Pinpoint the cell where the given text exists, returning its (x, y) midpoint coordinate. 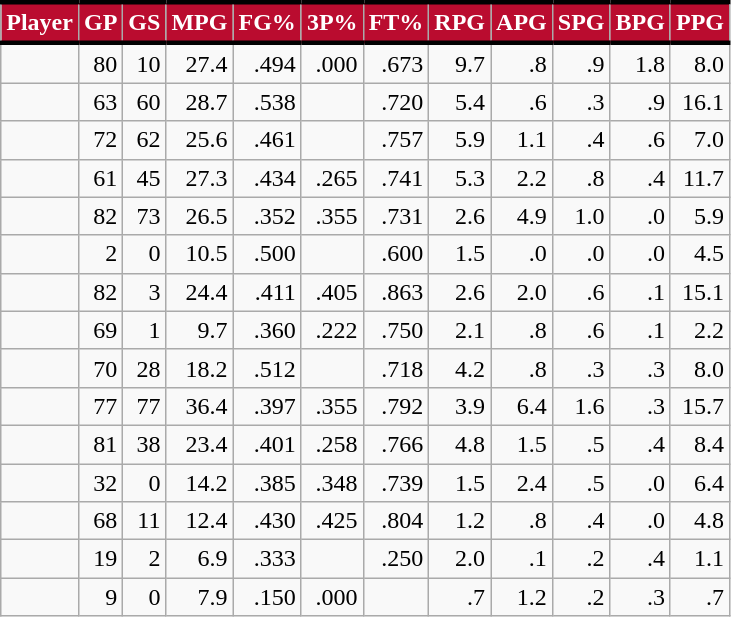
.385 (267, 483)
3P% (332, 22)
.258 (332, 444)
.863 (396, 292)
.333 (267, 559)
11.7 (700, 178)
.405 (332, 292)
62 (144, 140)
70 (100, 368)
80 (100, 63)
5.3 (460, 178)
.750 (396, 330)
.265 (332, 178)
72 (100, 140)
.397 (267, 406)
.512 (267, 368)
10 (144, 63)
.718 (396, 368)
19 (100, 559)
4.5 (700, 254)
.360 (267, 330)
.673 (396, 63)
15.1 (700, 292)
28.7 (200, 102)
16.1 (700, 102)
.804 (396, 521)
GP (100, 22)
GS (144, 22)
.250 (396, 559)
38 (144, 444)
.425 (332, 521)
24.4 (200, 292)
.401 (267, 444)
MPG (200, 22)
7.9 (200, 597)
.150 (267, 597)
PPG (700, 22)
14.2 (200, 483)
.538 (267, 102)
68 (100, 521)
.411 (267, 292)
.731 (396, 216)
23.4 (200, 444)
9 (100, 597)
BPG (640, 22)
.461 (267, 140)
.600 (396, 254)
.494 (267, 63)
1.0 (581, 216)
5.4 (460, 102)
61 (100, 178)
4.9 (522, 216)
32 (100, 483)
SPG (581, 22)
15.7 (700, 406)
28 (144, 368)
26.5 (200, 216)
.720 (396, 102)
.766 (396, 444)
4.2 (460, 368)
7.0 (700, 140)
18.2 (200, 368)
25.6 (200, 140)
45 (144, 178)
.352 (267, 216)
.348 (332, 483)
FT% (396, 22)
36.4 (200, 406)
6.9 (200, 559)
.500 (267, 254)
3 (144, 292)
73 (144, 216)
63 (100, 102)
2.1 (460, 330)
Player (40, 22)
1.8 (640, 63)
1.6 (581, 406)
.222 (332, 330)
.757 (396, 140)
69 (100, 330)
.739 (396, 483)
2.4 (522, 483)
12.4 (200, 521)
FG% (267, 22)
.792 (396, 406)
27.3 (200, 178)
8.4 (700, 444)
1 (144, 330)
60 (144, 102)
27.4 (200, 63)
81 (100, 444)
3.9 (460, 406)
.741 (396, 178)
11 (144, 521)
.430 (267, 521)
APG (522, 22)
.434 (267, 178)
10.5 (200, 254)
RPG (460, 22)
